Scan for the cell matching the given text and deliver its (X, Y) coordinate at center. 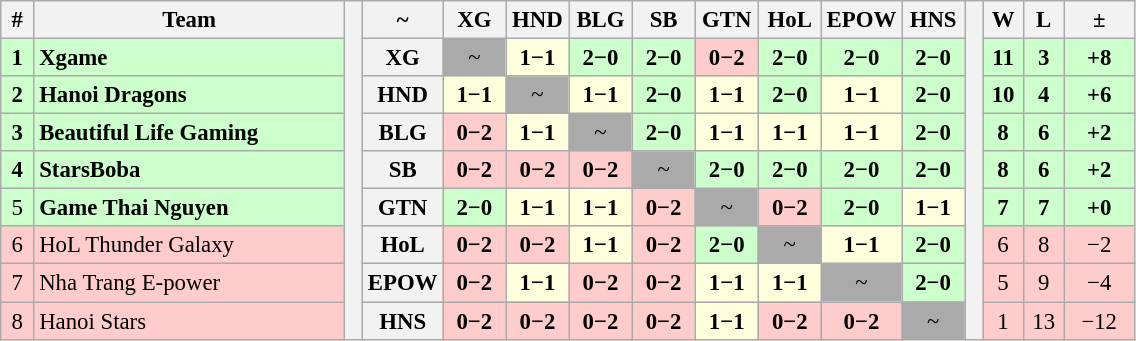
W (1004, 20)
Hanoi Dragons (190, 95)
± (1100, 20)
+0 (1100, 208)
# (18, 20)
Nha Trang E-power (190, 283)
+6 (1100, 95)
HoL Thunder Galaxy (190, 245)
Xgame (190, 58)
−4 (1100, 283)
13 (1044, 321)
−2 (1100, 245)
9 (1044, 283)
L (1044, 20)
2 (18, 95)
10 (1004, 95)
Beautiful Life Gaming (190, 133)
11 (1004, 58)
StarsBoba (190, 170)
+8 (1100, 58)
−12 (1100, 321)
Game Thai Nguyen (190, 208)
Hanoi Stars (190, 321)
Team (190, 20)
